Return [X, Y] of the center of cell containing provided text 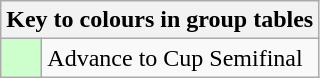
Key to colours in group tables [160, 20]
Advance to Cup Semifinal [180, 58]
